Locate the cell with the specified text and output its [X, Y] center coordinate. 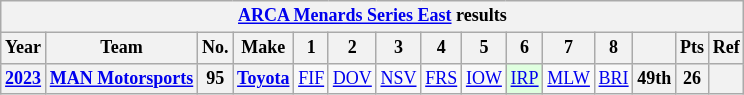
95 [216, 78]
No. [216, 48]
6 [524, 48]
NSV [398, 78]
Toyota [264, 78]
1 [312, 48]
MAN Motorsports [121, 78]
2023 [24, 78]
Ref [726, 48]
FIF [312, 78]
8 [614, 48]
Year [24, 48]
26 [692, 78]
FRS [442, 78]
5 [484, 48]
IOW [484, 78]
Make [264, 48]
3 [398, 48]
4 [442, 48]
Team [121, 48]
Pts [692, 48]
DOV [352, 78]
7 [568, 48]
IRP [524, 78]
2 [352, 48]
ARCA Menards Series East results [372, 16]
49th [654, 78]
MLW [568, 78]
BRI [614, 78]
